Output the [x, y] coordinate of the center of the cell containing the given text.  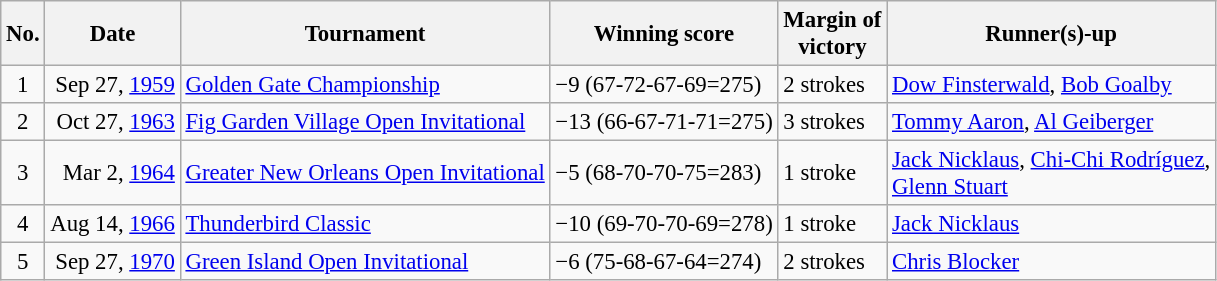
4 [23, 224]
−6 (75-68-67-64=274) [664, 262]
Aug 14, 1966 [112, 224]
Greater New Orleans Open Invitational [365, 174]
−5 (68-70-70-75=283) [664, 174]
Chris Blocker [1052, 262]
−13 (66-67-71-71=275) [664, 122]
Green Island Open Invitational [365, 262]
Jack Nicklaus [1052, 224]
1 [23, 85]
Sep 27, 1970 [112, 262]
Golden Gate Championship [365, 85]
Tournament [365, 34]
Date [112, 34]
Jack Nicklaus, Chi-Chi Rodríguez, Glenn Stuart [1052, 174]
−9 (67-72-67-69=275) [664, 85]
2 [23, 122]
Mar 2, 1964 [112, 174]
Sep 27, 1959 [112, 85]
−10 (69-70-70-69=278) [664, 224]
Dow Finsterwald, Bob Goalby [1052, 85]
3 strokes [832, 122]
Tommy Aaron, Al Geiberger [1052, 122]
Oct 27, 1963 [112, 122]
3 [23, 174]
Runner(s)-up [1052, 34]
5 [23, 262]
Margin ofvictory [832, 34]
Thunderbird Classic [365, 224]
Winning score [664, 34]
Fig Garden Village Open Invitational [365, 122]
No. [23, 34]
